From the cell containing the given text, extract its center point as (X, Y) coordinate. 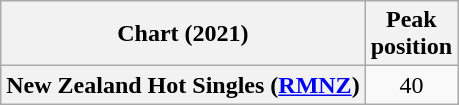
Peak position (411, 34)
New Zealand Hot Singles (RMNZ) (183, 85)
Chart (2021) (183, 34)
40 (411, 85)
